Extract the (x, y) coordinate from the center of the cell holding the provided text.  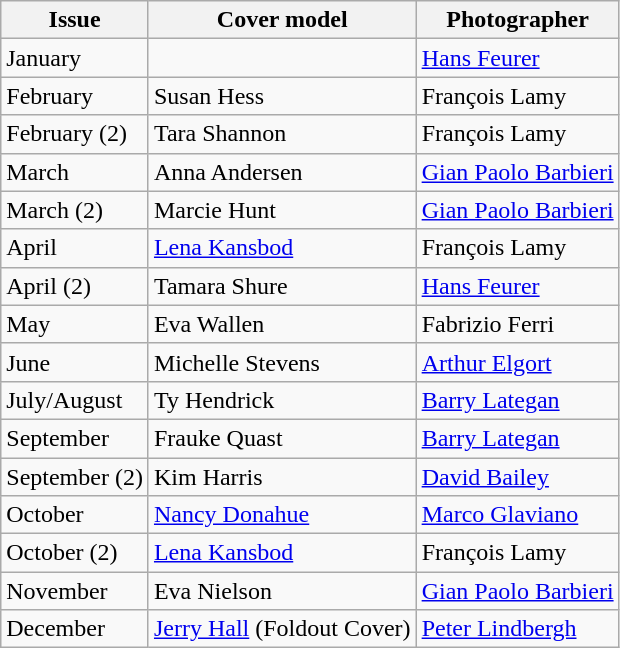
October (75, 515)
March (75, 172)
January (75, 58)
Susan Hess (282, 96)
Issue (75, 20)
June (75, 362)
March (2) (75, 210)
Arthur Elgort (518, 362)
Eva Nielson (282, 591)
April (2) (75, 286)
September (2) (75, 477)
February (2) (75, 134)
May (75, 324)
July/August (75, 400)
Cover model (282, 20)
David Bailey (518, 477)
December (75, 629)
Marcie Hunt (282, 210)
September (75, 438)
Peter Lindbergh (518, 629)
Kim Harris (282, 477)
Michelle Stevens (282, 362)
Tamara Shure (282, 286)
Tara Shannon (282, 134)
Frauke Quast (282, 438)
Eva Wallen (282, 324)
Photographer (518, 20)
November (75, 591)
Fabrizio Ferri (518, 324)
Marco Glaviano (518, 515)
April (75, 248)
Jerry Hall (Foldout Cover) (282, 629)
Ty Hendrick (282, 400)
October (2) (75, 553)
Nancy Donahue (282, 515)
February (75, 96)
Anna Andersen (282, 172)
